Output the (x, y) coordinate of the center of the cell containing the given text.  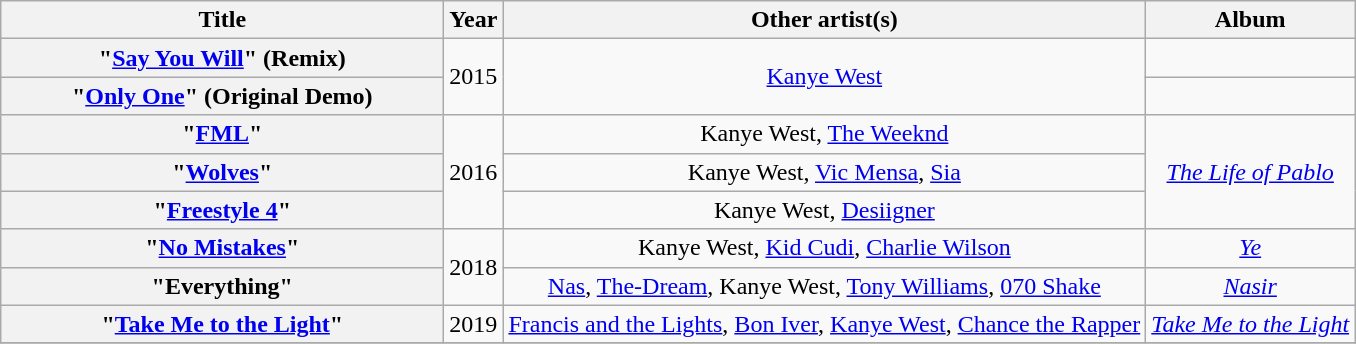
Francis and the Lights, Bon Iver, Kanye West, Chance the Rapper (824, 324)
2019 (474, 324)
2018 (474, 267)
"Take Me to the Light" (222, 324)
"Freestyle 4" (222, 210)
Kanye West, Desiigner (824, 210)
"Wolves" (222, 172)
Kanye West, The Weeknd (824, 134)
Nasir (1250, 286)
Kanye West, Vic Mensa, Sia (824, 172)
"Say You Will" (Remix) (222, 58)
The Life of Pablo (1250, 172)
"FML" (222, 134)
"Everything" (222, 286)
Other artist(s) (824, 20)
Ye (1250, 248)
Year (474, 20)
2016 (474, 172)
Nas, The-Dream, Kanye West, Tony Williams, 070 Shake (824, 286)
Take Me to the Light (1250, 324)
"No Mistakes" (222, 248)
Album (1250, 20)
Kanye West, Kid Cudi, Charlie Wilson (824, 248)
Title (222, 20)
Kanye West (824, 77)
2015 (474, 77)
"Only One" (Original Demo) (222, 96)
